From the cell containing the given text, extract its center point as (X, Y) coordinate. 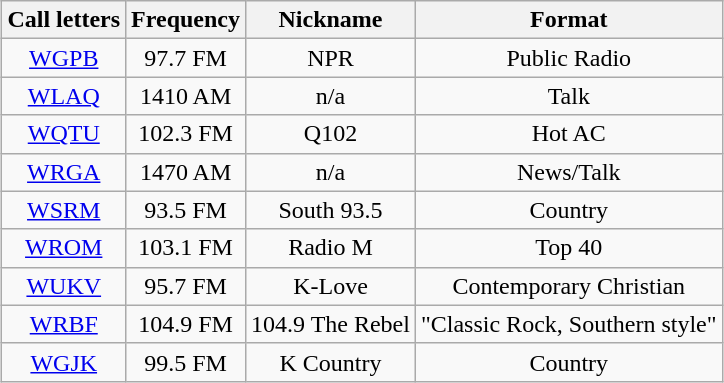
Nickname (331, 20)
Contemporary Christian (568, 286)
99.5 FM (186, 362)
WGPB (64, 58)
Q102 (331, 134)
WSRM (64, 210)
Top 40 (568, 248)
104.9 FM (186, 324)
103.1 FM (186, 248)
Hot AC (568, 134)
K Country (331, 362)
News/Talk (568, 172)
South 93.5 (331, 210)
93.5 FM (186, 210)
95.7 FM (186, 286)
1410 AM (186, 96)
WGJK (64, 362)
WQTU (64, 134)
K-Love (331, 286)
1470 AM (186, 172)
"Classic Rock, Southern style" (568, 324)
Public Radio (568, 58)
NPR (331, 58)
WRGA (64, 172)
Frequency (186, 20)
102.3 FM (186, 134)
104.9 The Rebel (331, 324)
Format (568, 20)
WRBF (64, 324)
Radio M (331, 248)
WUKV (64, 286)
WLAQ (64, 96)
Talk (568, 96)
WROM (64, 248)
97.7 FM (186, 58)
Call letters (64, 20)
